Capture the cell that displays the provided text and extract its [x, y] central coordinate. 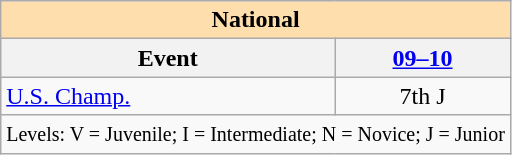
7th J [423, 96]
U.S. Champ. [168, 96]
Event [168, 58]
Levels: V = Juvenile; I = Intermediate; N = Novice; J = Junior [256, 134]
National [256, 20]
09–10 [423, 58]
